Capture the cell that displays the provided text and extract its [X, Y] central coordinate. 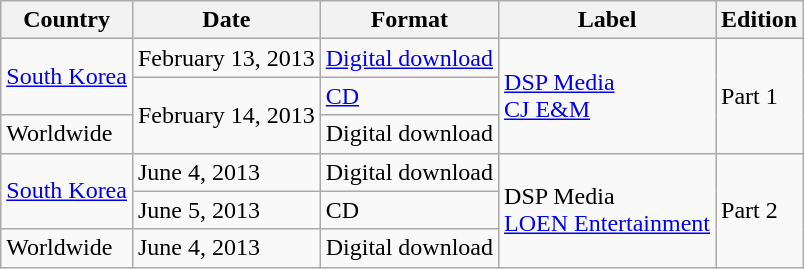
Label [608, 20]
DSP MediaLOEN Entertainment [608, 210]
February 13, 2013 [226, 58]
June 5, 2013 [226, 210]
Date [226, 20]
February 14, 2013 [226, 115]
Edition [760, 20]
Country [67, 20]
DSP MediaCJ E&M [608, 96]
Format [409, 20]
Part 2 [760, 210]
Part 1 [760, 96]
